Detect which cell encompasses the target text, then output its [X, Y] center coordinate. 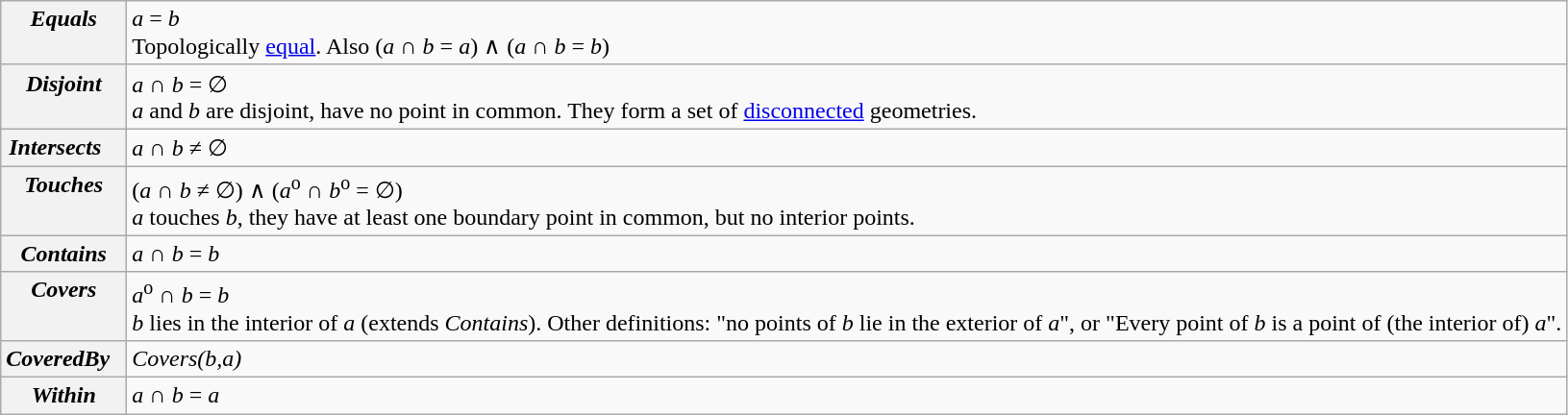
Equals [63, 33]
CoveredBy [63, 359]
a ∩ b = b [847, 254]
a ∩ b = a [847, 396]
(a ∩ b ≠ ∅) ∧ (aο ∩ bο = ∅) a touches b, they have at least one boundary point in common, but no interior points. [847, 201]
a ∩ b = ∅ a and b are disjoint, have no point in common. They form a set of disconnected geometries. [847, 96]
a = bTopologically equal. Also (a ∩ b = a) ∧ (a ∩ b = b) [847, 33]
Intersects [63, 148]
Within [63, 396]
a ∩ b ≠ ∅ [847, 148]
Covers [63, 306]
Disjoint [63, 96]
Covers(b,a) [847, 359]
Contains [63, 254]
Touches [63, 201]
